Locate the cell with the specified text and output its (x, y) center coordinate. 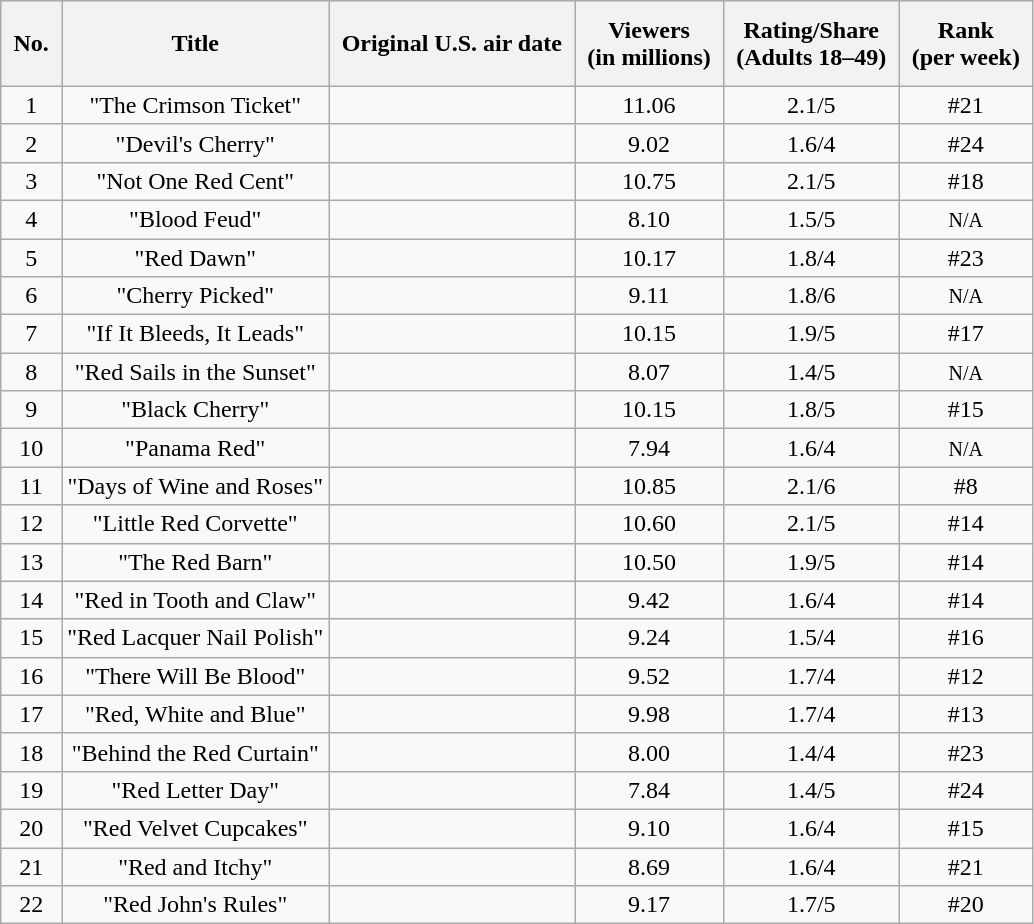
15 (32, 638)
Original U.S. air date (452, 44)
8.10 (650, 219)
9.10 (650, 828)
17 (32, 714)
"Red Sails in the Sunset" (196, 372)
Title (196, 44)
14 (32, 600)
13 (32, 562)
5 (32, 257)
11 (32, 486)
8.69 (650, 867)
"Not One Red Cent" (196, 181)
9.98 (650, 714)
2.1/6 (811, 486)
1.4/4 (811, 752)
Rating/Share(Adults 18–49) (811, 44)
"Days of Wine and Roses" (196, 486)
9.17 (650, 905)
10.60 (650, 524)
20 (32, 828)
1 (32, 105)
"Devil's Cherry" (196, 143)
"Blood Feud" (196, 219)
2 (32, 143)
"The Red Barn" (196, 562)
19 (32, 790)
#16 (966, 638)
21 (32, 867)
9.02 (650, 143)
1.8/5 (811, 410)
9.52 (650, 676)
8.00 (650, 752)
18 (32, 752)
9 (32, 410)
"Red Velvet Cupcakes" (196, 828)
1.5/4 (811, 638)
#20 (966, 905)
"Red Lacquer Nail Polish" (196, 638)
No. (32, 44)
9.24 (650, 638)
7.84 (650, 790)
1.7/5 (811, 905)
8 (32, 372)
1.8/4 (811, 257)
9.11 (650, 296)
10.50 (650, 562)
#17 (966, 334)
1.5/5 (811, 219)
"Red Dawn" (196, 257)
"Little Red Corvette" (196, 524)
"Red and Itchy" (196, 867)
7.94 (650, 448)
"The Crimson Ticket" (196, 105)
"Red Letter Day" (196, 790)
10 (32, 448)
"Red in Tooth and Claw" (196, 600)
10.17 (650, 257)
"Red, White and Blue" (196, 714)
"If It Bleeds, It Leads" (196, 334)
10.85 (650, 486)
#18 (966, 181)
Viewers(in millions) (650, 44)
"Black Cherry" (196, 410)
16 (32, 676)
"Panama Red" (196, 448)
22 (32, 905)
8.07 (650, 372)
Rank(per week) (966, 44)
1.8/6 (811, 296)
3 (32, 181)
"Red John's Rules" (196, 905)
#12 (966, 676)
12 (32, 524)
"Cherry Picked" (196, 296)
11.06 (650, 105)
"Behind the Red Curtain" (196, 752)
7 (32, 334)
9.42 (650, 600)
#13 (966, 714)
6 (32, 296)
4 (32, 219)
#8 (966, 486)
"There Will Be Blood" (196, 676)
10.75 (650, 181)
